Return the (x, y) coordinate for the center point of the cell that contains the specified text.  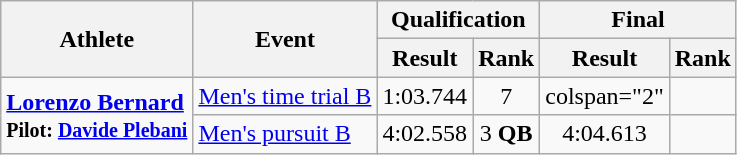
Men's time trial B (285, 96)
Qualification (458, 20)
Men's pursuit B (285, 134)
7 (506, 96)
3 QB (506, 134)
Athlete (97, 39)
Lorenzo BernardPilot: Davide Plebani (97, 115)
4:02.558 (425, 134)
4:04.613 (605, 134)
1:03.744 (425, 96)
Event (285, 39)
colspan="2" (605, 96)
Final (638, 20)
